Capture the cell that displays the provided text and extract its [x, y] central coordinate. 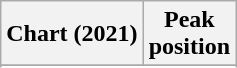
Chart (2021) [72, 34]
Peakposition [189, 34]
